Find where the given text appears and provide that cell's center as [X, Y] coordinate. 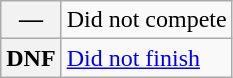
DNF [31, 58]
— [31, 20]
Did not finish [146, 58]
Did not compete [146, 20]
